Output the [X, Y] coordinate of the center of the cell containing the given text.  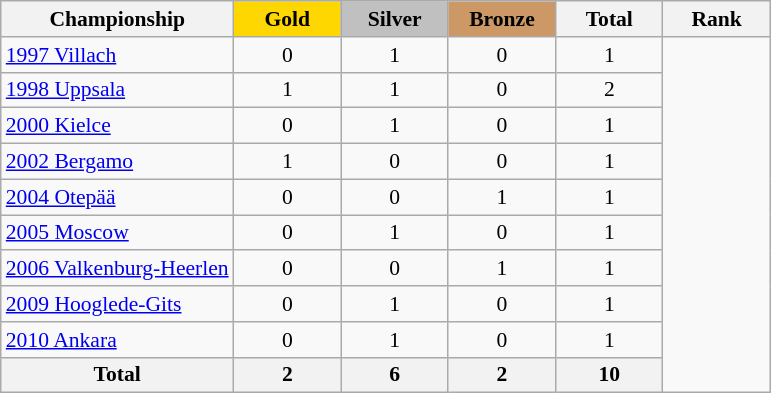
10 [610, 375]
2010 Ankara [118, 340]
2002 Bergamo [118, 162]
6 [394, 375]
Bronze [502, 19]
Gold [288, 19]
2005 Moscow [118, 233]
1998 Uppsala [118, 90]
Rank [716, 19]
2006 Valkenburg-Heerlen [118, 269]
2009 Hooglede-Gits [118, 304]
Silver [394, 19]
Championship [118, 19]
1997 Villach [118, 55]
2004 Otepää [118, 197]
2000 Kielce [118, 126]
